Determine the [X, Y] coordinate at the center of the cell enclosing the given text.  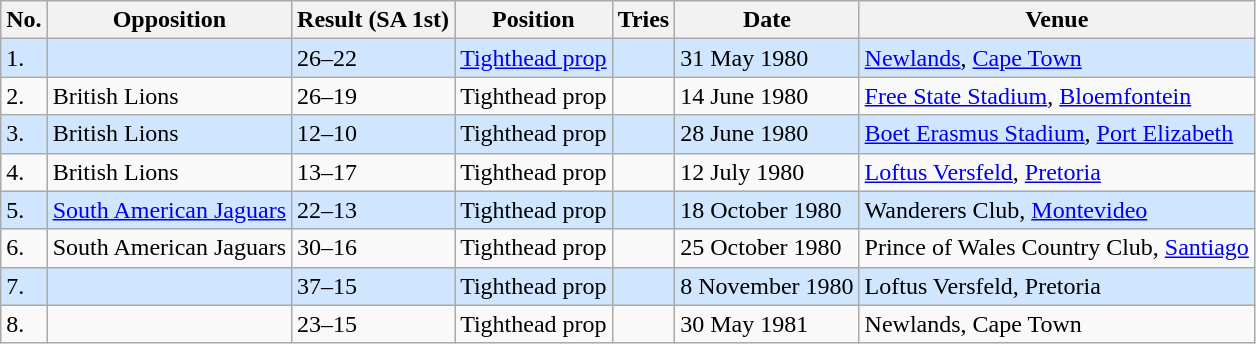
Position [534, 20]
6. [24, 248]
25 October 1980 [767, 248]
Boet Erasmus Stadium, Port Elizabeth [1056, 134]
Date [767, 20]
3. [24, 134]
8. [24, 324]
8 November 1980 [767, 286]
Wanderers Club, Montevideo [1056, 210]
22–13 [374, 210]
30 May 1981 [767, 324]
5. [24, 210]
31 May 1980 [767, 58]
12 July 1980 [767, 172]
14 June 1980 [767, 96]
Tries [644, 20]
7. [24, 286]
Free State Stadium, Bloemfontein [1056, 96]
4. [24, 172]
26–19 [374, 96]
12–10 [374, 134]
1. [24, 58]
Prince of Wales Country Club, Santiago [1056, 248]
26–22 [374, 58]
18 October 1980 [767, 210]
37–15 [374, 286]
30–16 [374, 248]
Opposition [169, 20]
2. [24, 96]
28 June 1980 [767, 134]
Result (SA 1st) [374, 20]
Venue [1056, 20]
No. [24, 20]
23–15 [374, 324]
13–17 [374, 172]
